From the cell containing the given text, extract its center point as (x, y) coordinate. 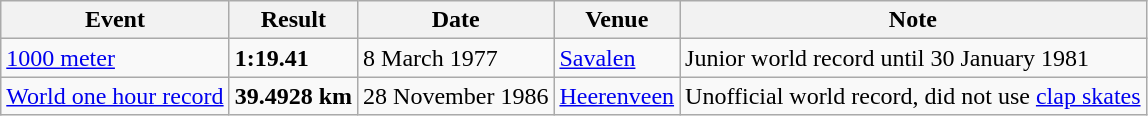
Venue (617, 20)
Unofficial world record, did not use clap skates (913, 96)
8 March 1977 (456, 58)
Note (913, 20)
1:19.41 (293, 58)
28 November 1986 (456, 96)
39.4928 km (293, 96)
Event (115, 20)
Heerenveen (617, 96)
Result (293, 20)
World one hour record (115, 96)
Date (456, 20)
Savalen (617, 58)
1000 meter (115, 58)
Junior world record until 30 January 1981 (913, 58)
